From the cell containing the given text, extract its center point as [X, Y] coordinate. 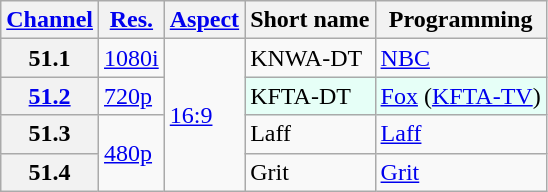
NBC [460, 58]
1080i [132, 58]
480p [132, 153]
Channel [50, 20]
51.4 [50, 172]
Res. [132, 20]
51.1 [50, 58]
KFTA-DT [310, 96]
Fox (KFTA-TV) [460, 96]
Aspect [204, 20]
Short name [310, 20]
16:9 [204, 115]
51.3 [50, 134]
720p [132, 96]
KNWA-DT [310, 58]
51.2 [50, 96]
Programming [460, 20]
